Search for the cell housing the specified text and yield its (x, y) center coordinate. 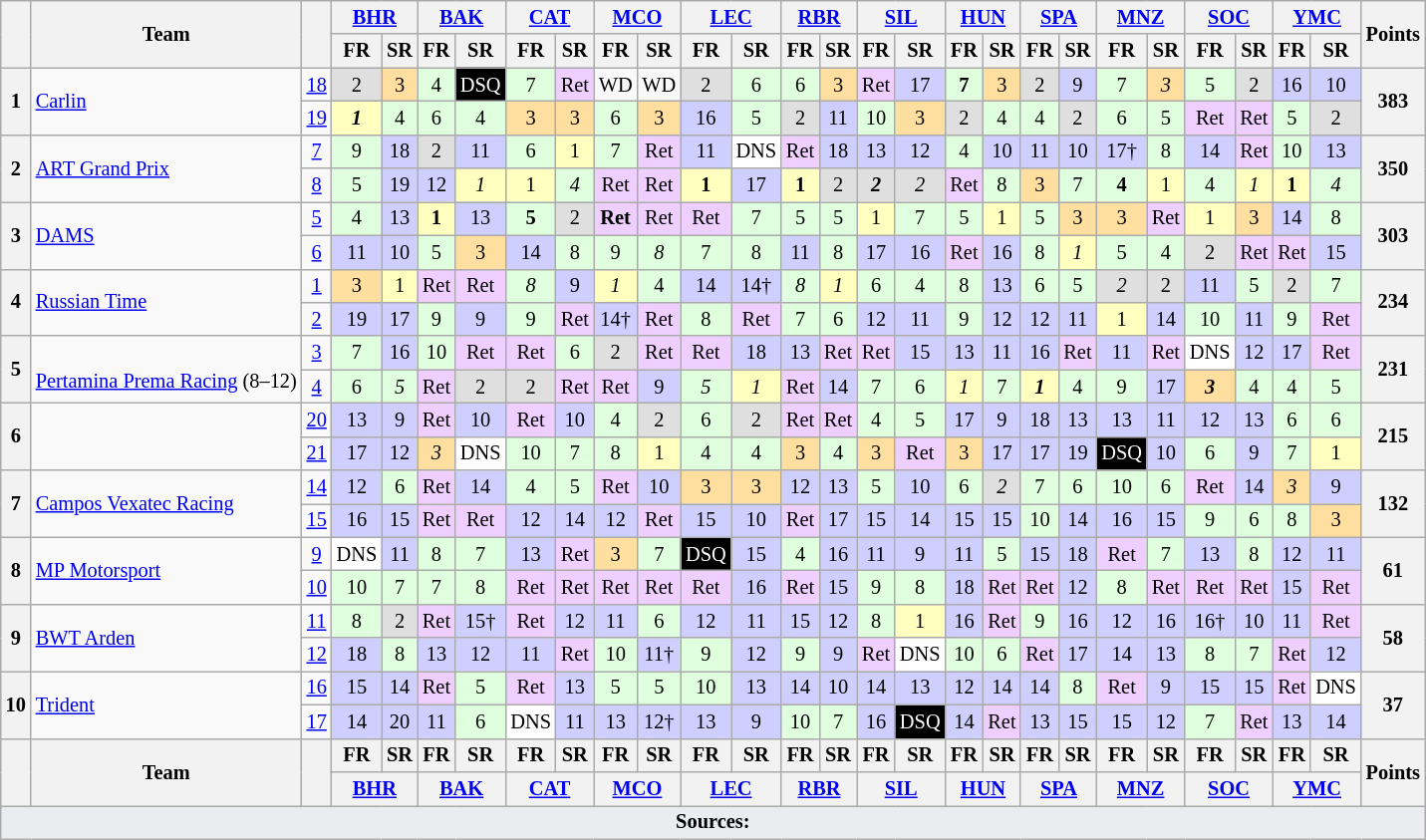
MP Motorsport (166, 570)
61 (1393, 570)
16† (1210, 621)
21 (317, 453)
234 (1393, 303)
12† (659, 721)
11† (659, 655)
Pertamina Prema Racing (8–12) (166, 369)
Trident (166, 703)
17† (1121, 151)
Sources: (713, 822)
Russian Time (166, 303)
383 (1393, 102)
215 (1393, 436)
58 (1393, 638)
BWT Arden (166, 638)
Carlin (166, 102)
231 (1393, 369)
DAMS (166, 235)
132 (1393, 504)
303 (1393, 235)
350 (1393, 167)
15† (480, 621)
37 (1393, 703)
ART Grand Prix (166, 167)
Campos Vexatec Racing (166, 504)
